Find where the given text appears and provide that cell's center as [X, Y] coordinate. 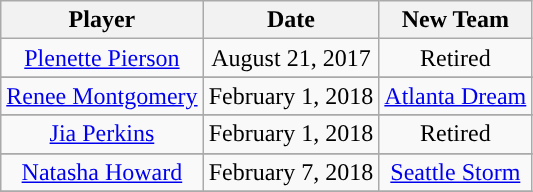
August 21, 2017 [291, 58]
Plenette Pierson [102, 58]
Natasha Howard [102, 172]
New Team [456, 20]
Atlanta Dream [456, 96]
Renee Montgomery [102, 96]
Jia Perkins [102, 134]
February 7, 2018 [291, 172]
Date [291, 20]
Seattle Storm [456, 172]
Player [102, 20]
